Provide the (X, Y) coordinate of the cell's center where the given text is located.  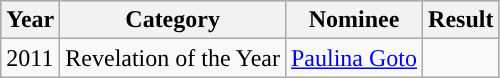
Nominee (354, 20)
Result (461, 20)
2011 (30, 58)
Category (173, 20)
Revelation of the Year (173, 58)
Paulina Goto (354, 58)
Year (30, 20)
